Search for the cell housing the specified text and yield its [x, y] center coordinate. 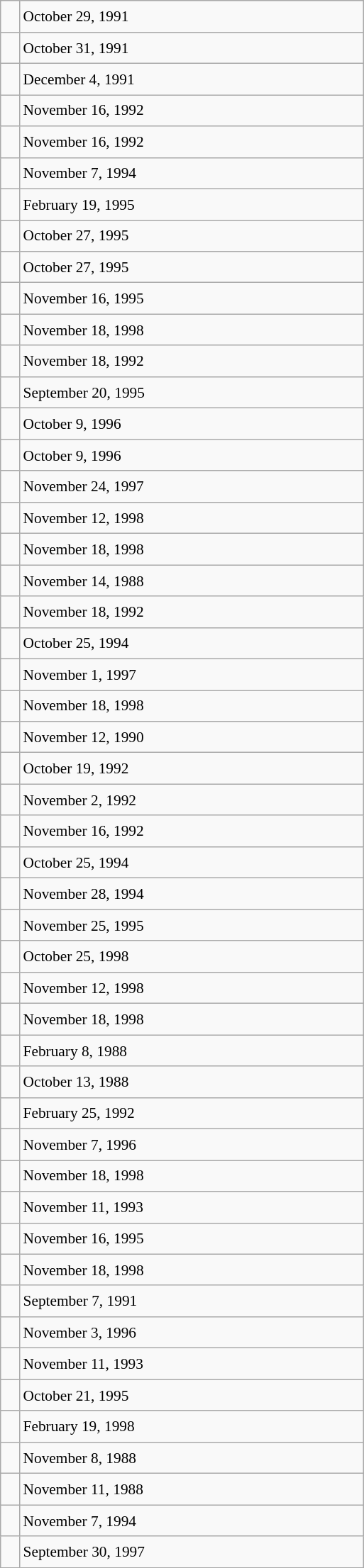
November 28, 1994 [192, 894]
November 14, 1988 [192, 581]
October 31, 1991 [192, 47]
February 19, 1998 [192, 1426]
October 29, 1991 [192, 16]
November 12, 1990 [192, 737]
October 13, 1988 [192, 1082]
November 7, 1996 [192, 1144]
October 19, 1992 [192, 768]
November 8, 1988 [192, 1457]
September 30, 1997 [192, 1552]
October 25, 1998 [192, 956]
November 11, 1988 [192, 1489]
September 20, 1995 [192, 393]
November 25, 1995 [192, 925]
October 21, 1995 [192, 1395]
February 25, 1992 [192, 1113]
September 7, 1991 [192, 1301]
December 4, 1991 [192, 79]
November 3, 1996 [192, 1333]
February 19, 1995 [192, 204]
February 8, 1988 [192, 1051]
November 2, 1992 [192, 800]
November 1, 1997 [192, 674]
November 24, 1997 [192, 486]
